Locate the cell with the specified text and output its [X, Y] center coordinate. 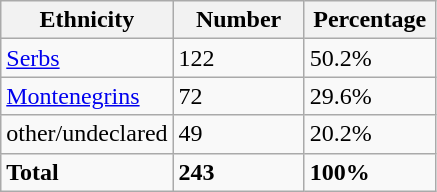
Ethnicity [87, 20]
122 [238, 58]
Percentage [370, 20]
20.2% [370, 134]
243 [238, 172]
Montenegrins [87, 96]
49 [238, 134]
29.6% [370, 96]
100% [370, 172]
50.2% [370, 58]
Serbs [87, 58]
Total [87, 172]
Number [238, 20]
other/undeclared [87, 134]
72 [238, 96]
